Extract the [X, Y] coordinate from the center of the cell holding the provided text.  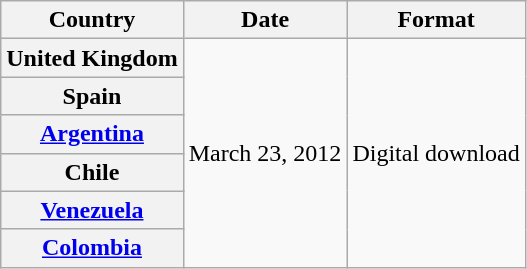
Venezuela [92, 210]
Colombia [92, 248]
March 23, 2012 [265, 153]
Digital download [436, 153]
Format [436, 20]
Argentina [92, 134]
Date [265, 20]
United Kingdom [92, 58]
Country [92, 20]
Spain [92, 96]
Chile [92, 172]
